Find where the given text appears and provide that cell's center as (x, y) coordinate. 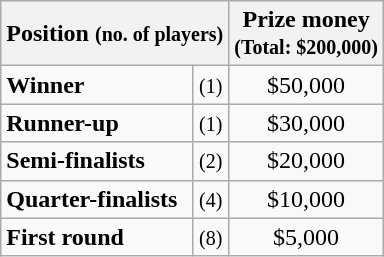
Runner-up (97, 123)
Quarter-finalists (97, 199)
(2) (211, 161)
First round (97, 237)
$10,000 (306, 199)
$50,000 (306, 85)
Semi-finalists (97, 161)
$30,000 (306, 123)
$5,000 (306, 237)
Prize money(Total: $200,000) (306, 34)
(8) (211, 237)
Position (no. of players) (115, 34)
Winner (97, 85)
$20,000 (306, 161)
(4) (211, 199)
